From the cell containing the given text, extract its center point as (X, Y) coordinate. 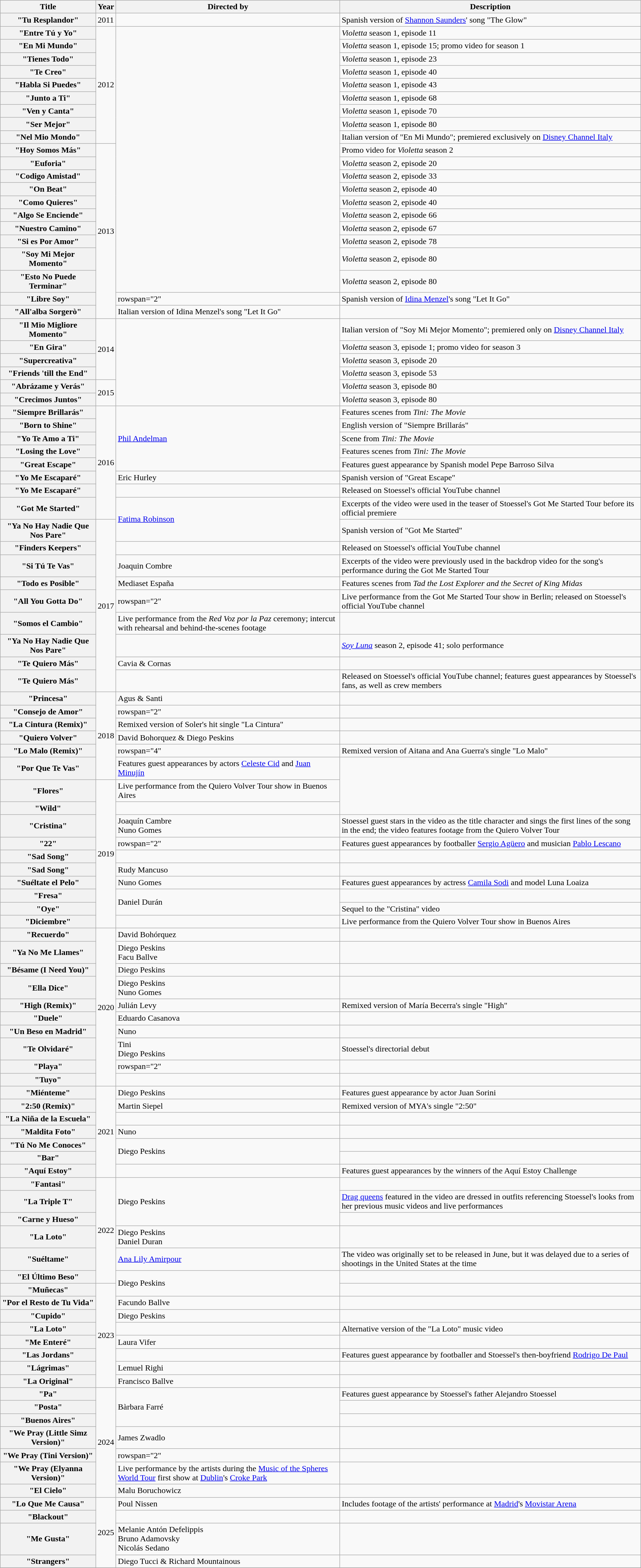
"Soy Mi Mejor Momento" (48, 259)
"Si es Por Amor" (48, 241)
2019 (106, 854)
2024 (106, 1442)
Diego Tucci & Richard Mountainous (228, 1561)
Violetta season 1, episode 15; promo video for season 1 (490, 46)
"Hoy Somos Más" (48, 150)
"Algo Se Enciende" (48, 215)
Rudy Mancuso (228, 869)
Alternative version of the "La Loto" music video (490, 1329)
Spanish version of "Got Me Started" (490, 531)
Violetta season 3, episode 53 (490, 373)
Malu Boruchowicz (228, 1491)
Violetta season 2, episode 20 (490, 163)
David Bohórquez (228, 935)
rowspan="4" (228, 751)
Poul Nissen (228, 1504)
"Blackout" (48, 1517)
"Carne y Hueso" (48, 1219)
Lemuel Righi (228, 1368)
"Suéltate el Pelo" (48, 882)
Violetta season 1, episode 70 (490, 111)
2022 (106, 1230)
Includes footage of the artists' performance at Madrid's Movistar Arena (490, 1504)
"Te Creo" (48, 72)
Features guest appearance by actor Juan Sorini (490, 1093)
2011 (106, 20)
"Como Quieres" (48, 202)
Julián Levy (228, 1005)
"Born to Shine" (48, 425)
"La Original" (48, 1381)
Violetta season 1, episode 68 (490, 98)
"Bésame (I Need You)" (48, 970)
TiniDiego Peskins (228, 1049)
Features scenes from Tad the Lost Explorer and the Secret of King Midas (490, 583)
Daniel Durán (228, 902)
"Siempre Brillarás" (48, 412)
Joaquín CambreNuno Gomes (228, 826)
Violetta season 2, episode 33 (490, 176)
"We Pray (Little Simz Version)" (48, 1438)
Italian version of "En Mi Mundo"; premiered exclusively on Disney Channel Italy (490, 137)
Released on Stoessel's official YouTube channel; features guest appearances by Stoessel's fans, as well as crew members (490, 681)
Violetta season 2, episode 67 (490, 228)
"La Cintura (Remix)" (48, 725)
Mediaset España (228, 583)
"Aquí Estoy" (48, 1171)
Francisco Ballve (228, 1381)
"Las Jordans" (48, 1355)
"2:50 (Remix)" (48, 1106)
The video was originally set to be released in June, but it was delayed due to a series of shootings in the United States at the time (490, 1259)
"La Triple T" (48, 1201)
Phil Andelman (228, 438)
"High (Remix)" (48, 1005)
Features guest appearance by Spanish model Pepe Barroso Silva (490, 464)
"Quiero Volver" (48, 738)
Live performance from the Red Voz por la Paz ceremony; intercut with rehearsal and behind-the-scenes footage (228, 623)
"We Pray (Elyanna Version)" (48, 1473)
"Habla Si Puedes" (48, 85)
"Lo Que Me Causa" (48, 1504)
2014 (106, 349)
Violetta season 1, episode 23 (490, 59)
Description (490, 7)
David Bohorquez & Diego Peskins (228, 738)
"Duele" (48, 1018)
Agus & Santi (228, 699)
Stoessel's directorial debut (490, 1049)
"Somos el Cambio" (48, 623)
"We Pray (Tini Version)" (48, 1455)
Features guest appearances by actress Camila Sodi and model Luna Loaiza (490, 882)
"Recuerdo" (48, 935)
Spanish version of "Great Escape" (490, 477)
2017 (106, 606)
"Miénteme" (48, 1093)
2023 (106, 1335)
"22" (48, 843)
Features guest appearance by Stoessel's father Alejandro Stoessel (490, 1394)
Excerpts of the video were previously used in the backdrop video for the song's performance during the Got Me Started Tour (490, 565)
Scene from Tini: The Movie (490, 438)
"Suéltame" (48, 1259)
Diego PeskinsDaniel Duran (228, 1237)
"Great Escape" (48, 464)
James Zwadlo (228, 1438)
"Abrázame y Verás" (48, 386)
Year (106, 7)
"Fantasi" (48, 1184)
"Supercreativa" (48, 360)
Eduardo Casanova (228, 1018)
Violetta season 2, episode 66 (490, 215)
"Nuestro Camino" (48, 228)
2020 (106, 1007)
"En Mi Mundo" (48, 46)
English version of "Siempre Brillarás" (490, 425)
"Playa" (48, 1067)
Violetta season 2, episode 78 (490, 241)
"Consejo de Amor" (48, 712)
"Fresa" (48, 895)
Live performance from the Got Me Started Tour show in Berlin; released on Stoessel's official YouTube channel (490, 601)
"Te Olvidaré" (48, 1049)
"Bar" (48, 1158)
Soy Luna season 2, episode 41; solo performance (490, 646)
Promo video for Violetta season 2 (490, 150)
Features guest appearances by actors Celeste Cid and Juan Minujín (228, 768)
Facundo Ballve (228, 1303)
Remixed version of María Becerra's single "High" (490, 1005)
Bàrbara Farré (228, 1407)
Ana Lily Amirpour (228, 1259)
"Strangers" (48, 1561)
"Muñecas" (48, 1290)
"All'alba Sorgerò" (48, 312)
Spanish version of Idina Menzel's song "Let It Go" (490, 299)
"All You Gotta Do" (48, 601)
"Tuyo" (48, 1080)
2018 (106, 736)
2016 (106, 463)
Martin Siepel (228, 1106)
"Junto a Ti" (48, 98)
Remixed version of Aitana and Ana Guerra's single "Lo Malo" (490, 751)
Diego PeskinsNuno Gomes (228, 988)
"Wild" (48, 808)
"En Gira" (48, 347)
"Tienes Todo" (48, 59)
"Tu Resplandor" (48, 20)
"El Último Beso" (48, 1277)
"Maldita Foto" (48, 1132)
Violetta season 1, episode 11 (490, 33)
Live performance by the artists during the Music of the Spheres World Tour first show at Dublin's Croke Park (228, 1473)
"Codigo Amistad" (48, 176)
"Ya No Me Llames" (48, 952)
"Por Que Te Vas" (48, 768)
2021 (106, 1132)
2012 (106, 85)
"Entre Tú y Yo" (48, 33)
"On Beat" (48, 189)
"Got Me Started" (48, 508)
"Un Beso en Madrid" (48, 1031)
Directed by (228, 7)
"Si Tú Te Vas" (48, 565)
Fatima Robinson (228, 519)
"Me Gusta" (48, 1539)
Spanish version of Shannon Saunders' song "The Glow" (490, 20)
"Pa" (48, 1394)
"Buenos Aires" (48, 1420)
2025 (106, 1532)
"Ven y Canta" (48, 111)
"Todo es Posible" (48, 583)
Remixed version of MYA's single "2:50" (490, 1106)
"Cupido" (48, 1316)
Melanie Antón DefelippisBruno AdamovskyNicolás Sedano (228, 1539)
"Por el Resto de Tu Vida" (48, 1303)
Title (48, 7)
Violetta season 3, episode 20 (490, 360)
Italian version of "Soy Mi Mejor Momento"; premiered only on Disney Channel Italy (490, 329)
"Tú No Me Conoces" (48, 1145)
"Il Mio Migliore Momento" (48, 329)
Violetta season 1, episode 43 (490, 85)
2013 (106, 231)
"Ser Mejor" (48, 124)
Features guest appearance by footballer and Stoessel's then-boyfriend Rodrigo De Paul (490, 1355)
"Esto No Puede Terminar" (48, 281)
Italian version of Idina Menzel's song "Let It Go" (228, 312)
"Lo Malo (Remix)" (48, 751)
"Lágrimas" (48, 1368)
"El Cielo" (48, 1491)
Cavia & Cornas (228, 663)
"Me Enteré" (48, 1342)
"Flores" (48, 791)
"Libre Soy" (48, 299)
"Oye" (48, 909)
Sequel to the "Cristina" video (490, 909)
"La Niña de la Escuela" (48, 1119)
"Losing the Love" (48, 451)
"Crecimos Juntos" (48, 399)
2015 (106, 393)
Features guest appearances by the winners of the Aquí Estoy Challenge (490, 1171)
"Diciembre" (48, 922)
"Princesa" (48, 699)
Eric Hurley (228, 477)
Joaquin Combre (228, 565)
Diego PeskinsFacu Ballve (228, 952)
"Finders Keepers" (48, 548)
Excerpts of the video were used in the teaser of Stoessel's Got Me Started Tour before its official premiere (490, 508)
"Ella Dice" (48, 988)
"Nel Mio Mondo" (48, 137)
"Friends 'till the End" (48, 373)
Features guest appearances by footballer Sergio Agüero and musician Pablo Lescano (490, 843)
Drag queens featured in the video are dressed in outfits referencing Stoessel's looks from her previous music videos and live performances (490, 1201)
Violetta season 1, episode 80 (490, 124)
Violetta season 3, episode 1; promo video for season 3 (490, 347)
"Cristina" (48, 826)
Nuno Gomes (228, 882)
"Euforia" (48, 163)
"Yo Te Amo a Ti" (48, 438)
"Posta" (48, 1407)
Violetta season 1, episode 40 (490, 72)
Remixed version of Soler's hit single "La Cintura" (228, 725)
Laura Vifer (228, 1342)
